Return [X, Y] of the center of cell containing provided text 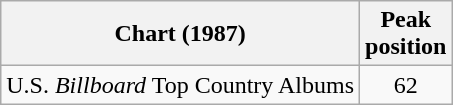
Peakposition [406, 34]
62 [406, 85]
Chart (1987) [180, 34]
U.S. Billboard Top Country Albums [180, 85]
